From the cell containing the given text, extract its center point as [X, Y] coordinate. 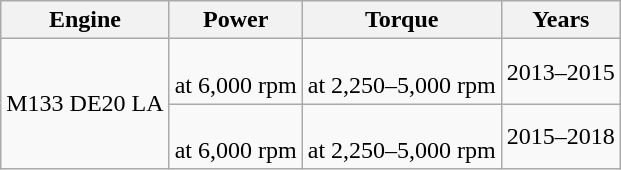
Engine [85, 20]
Torque [402, 20]
2015–2018 [560, 136]
Power [236, 20]
Years [560, 20]
M133 DE20 LA [85, 104]
2013–2015 [560, 72]
